For the text-containing cell, return its midpoint in (x, y) coordinate format. 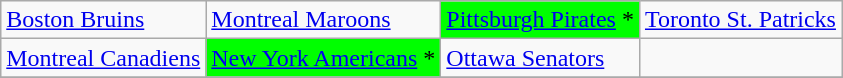
Toronto St. Patricks (740, 20)
Boston Bruins (104, 20)
Ottawa Senators (540, 58)
Pittsburgh Pirates * (540, 20)
Montreal Maroons (324, 20)
New York Americans * (324, 58)
Montreal Canadiens (104, 58)
